Return the [X, Y] coordinate for the center point of the cell that contains the specified text.  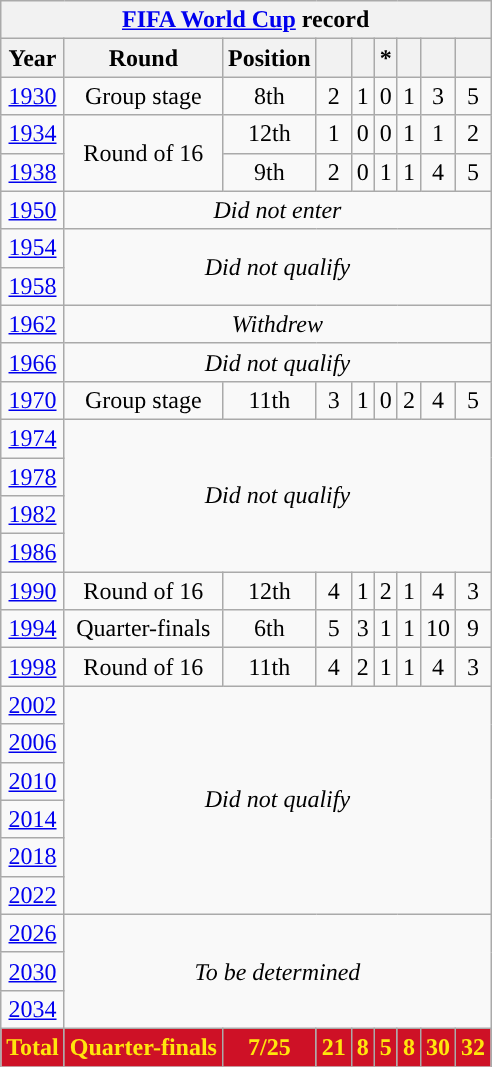
2006 [33, 743]
2018 [33, 857]
Year [33, 58]
21 [334, 1047]
8th [269, 96]
1962 [33, 324]
Position [269, 58]
Total [33, 1047]
1966 [33, 362]
1986 [33, 553]
30 [438, 1047]
2026 [33, 933]
1954 [33, 248]
1950 [33, 210]
1934 [33, 134]
7/25 [269, 1047]
1978 [33, 477]
10 [438, 629]
1930 [33, 96]
1958 [33, 286]
Withdrew [277, 324]
6th [269, 629]
To be determined [277, 971]
Did not enter [277, 210]
1982 [33, 515]
1990 [33, 591]
2022 [33, 895]
2014 [33, 819]
Round [143, 58]
1994 [33, 629]
2010 [33, 781]
9th [269, 172]
2030 [33, 971]
9 [474, 629]
* [386, 58]
32 [474, 1047]
1998 [33, 667]
1938 [33, 172]
2002 [33, 705]
1970 [33, 400]
2034 [33, 1009]
1974 [33, 438]
FIFA World Cup record [246, 20]
